Locate the cell with the specified text and output its [x, y] center coordinate. 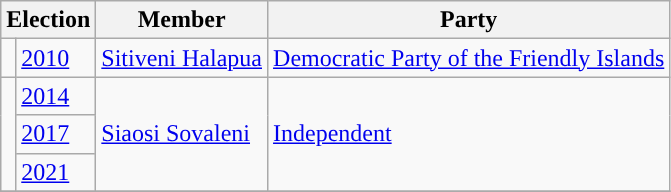
Sitiveni Halapua [182, 58]
Party [469, 20]
Member [182, 20]
2010 [56, 58]
2014 [56, 96]
2021 [56, 172]
Democratic Party of the Friendly Islands [469, 58]
Election [48, 20]
2017 [56, 134]
Siaosi Sovaleni [182, 134]
Independent [469, 134]
